Output the (x, y) coordinate of the center of the cell containing the given text.  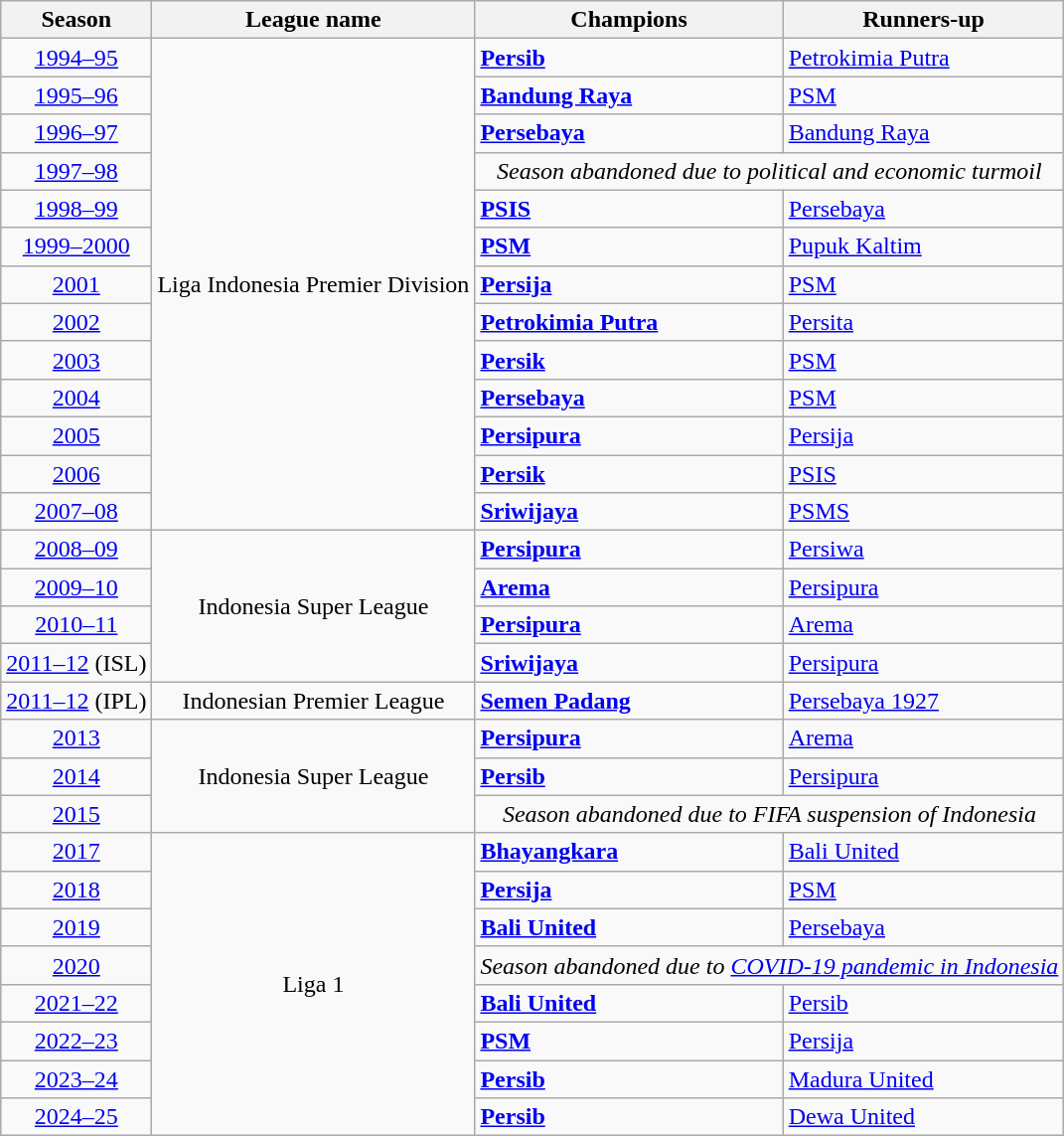
1997–98 (76, 171)
2013 (76, 738)
2002 (76, 322)
Madura United (924, 1078)
2022–23 (76, 1041)
2007–08 (76, 512)
Bhayangkara (629, 852)
2011–12 (ISL) (76, 663)
Semen Padang (629, 701)
2019 (76, 927)
1998–99 (76, 209)
League name (314, 20)
2005 (76, 435)
2010–11 (76, 625)
Season abandoned due to COVID-19 pandemic in Indonesia (769, 965)
Runners-up (924, 20)
2011–12 (IPL) (76, 701)
2008–09 (76, 550)
Season abandoned due to FIFA suspension of Indonesia (769, 814)
1995–96 (76, 95)
Pupuk Kaltim (924, 246)
2015 (76, 814)
2006 (76, 474)
2020 (76, 965)
1994–95 (76, 58)
PSMS (924, 512)
2024–25 (76, 1117)
Dewa United (924, 1117)
Indonesian Premier League (314, 701)
2001 (76, 284)
1999–2000 (76, 246)
2009–10 (76, 587)
Champions (629, 20)
2004 (76, 398)
Persiwa (924, 550)
1996–97 (76, 133)
2003 (76, 360)
2014 (76, 776)
Persita (924, 322)
Persebaya 1927 (924, 701)
2017 (76, 852)
2018 (76, 890)
Season (76, 20)
Liga Indonesia Premier Division (314, 284)
Season abandoned due to political and economic turmoil (769, 171)
Liga 1 (314, 984)
2021–22 (76, 1003)
2023–24 (76, 1078)
